Provide the (x, y) coordinate of the cell's center where the given text is located.  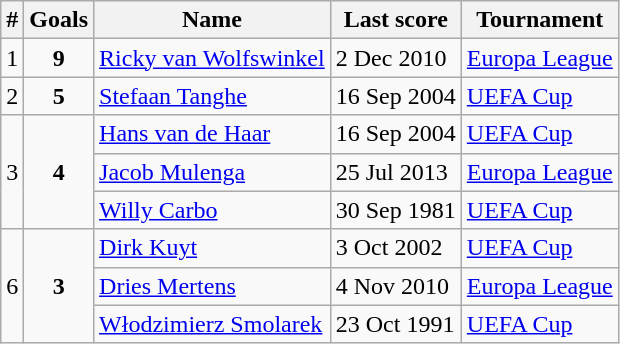
4 (59, 172)
Dries Mertens (212, 286)
5 (59, 96)
# (12, 20)
Włodzimierz Smolarek (212, 324)
2 (12, 96)
Tournament (540, 20)
Ricky van Wolfswinkel (212, 58)
25 Jul 2013 (396, 172)
Stefaan Tanghe (212, 96)
Dirk Kuyt (212, 248)
23 Oct 1991 (396, 324)
Hans van de Haar (212, 134)
Goals (59, 20)
Jacob Mulenga (212, 172)
4 Nov 2010 (396, 286)
2 Dec 2010 (396, 58)
Name (212, 20)
30 Sep 1981 (396, 210)
6 (12, 286)
3 Oct 2002 (396, 248)
9 (59, 58)
Last score (396, 20)
Willy Carbo (212, 210)
1 (12, 58)
